Identify which cell holds the provided text, then report its (x, y) central coordinate. 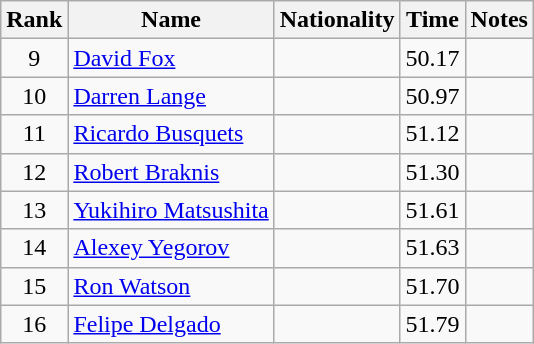
Nationality (337, 20)
Felipe Delgado (171, 324)
51.79 (432, 324)
51.70 (432, 286)
Ron Watson (171, 286)
15 (34, 286)
Notes (499, 20)
Rank (34, 20)
9 (34, 58)
13 (34, 210)
Yukihiro Matsushita (171, 210)
11 (34, 134)
Robert Braknis (171, 172)
10 (34, 96)
Darren Lange (171, 96)
50.97 (432, 96)
51.63 (432, 248)
51.61 (432, 210)
16 (34, 324)
David Fox (171, 58)
51.12 (432, 134)
51.30 (432, 172)
50.17 (432, 58)
Name (171, 20)
Time (432, 20)
12 (34, 172)
Ricardo Busquets (171, 134)
14 (34, 248)
Alexey Yegorov (171, 248)
